From the cell containing the given text, extract its center point as (X, Y) coordinate. 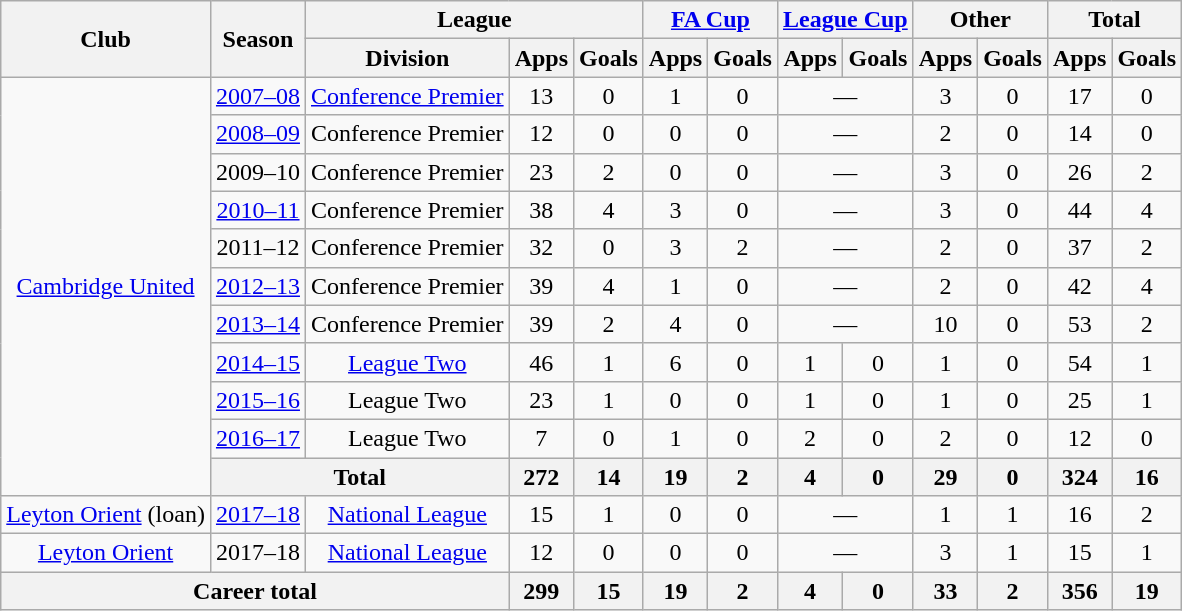
Club (106, 39)
37 (1079, 248)
Division (407, 58)
17 (1079, 96)
356 (1079, 591)
25 (1079, 400)
Leyton Orient (loan) (106, 515)
38 (541, 210)
46 (541, 362)
League Cup (845, 20)
26 (1079, 172)
League (474, 20)
Leyton Orient (106, 553)
2016–17 (258, 438)
Cambridge United (106, 286)
2015–16 (258, 400)
324 (1079, 477)
7 (541, 438)
FA Cup (710, 20)
Other (980, 20)
272 (541, 477)
2013–14 (258, 324)
2008–09 (258, 134)
42 (1079, 286)
53 (1079, 324)
13 (541, 96)
2007–08 (258, 96)
32 (541, 248)
6 (675, 362)
Season (258, 39)
2010–11 (258, 210)
299 (541, 591)
29 (945, 477)
10 (945, 324)
33 (945, 591)
2009–10 (258, 172)
54 (1079, 362)
44 (1079, 210)
2014–15 (258, 362)
Career total (255, 591)
2012–13 (258, 286)
2011–12 (258, 248)
